Output the (X, Y) coordinate of the center of the cell containing the given text.  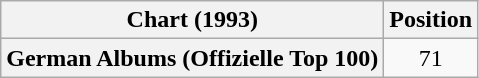
Chart (1993) (192, 20)
German Albums (Offizielle Top 100) (192, 58)
71 (431, 58)
Position (431, 20)
